Determine the (X, Y) coordinate at the center of the cell enclosing the given text.  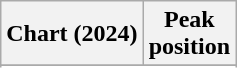
Chart (2024) (72, 34)
Peakposition (189, 34)
